Return [X, Y] of the center of cell containing provided text 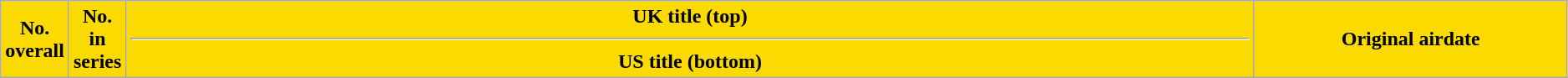
No. in series [97, 39]
No. overall [35, 39]
UK title (top)US title (bottom) [690, 39]
Original airdate [1410, 39]
